Output the (x, y) coordinate of the center of the cell containing the given text.  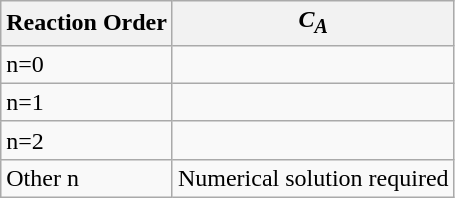
Other n (87, 178)
n=1 (87, 102)
Reaction Order (87, 23)
CA (313, 23)
Numerical solution required (313, 178)
n=2 (87, 140)
n=0 (87, 64)
